For the text-containing cell, return its midpoint in (X, Y) coordinate format. 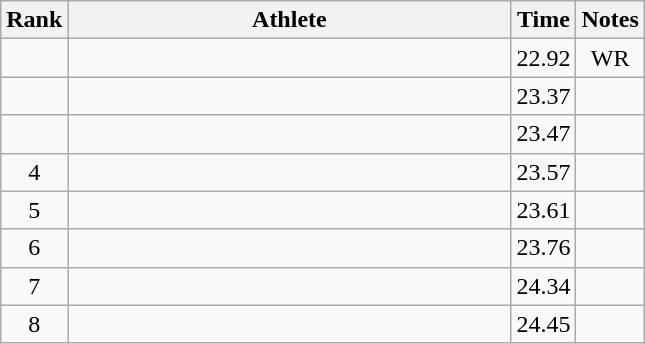
23.76 (544, 248)
4 (34, 172)
6 (34, 248)
7 (34, 286)
WR (610, 58)
23.37 (544, 96)
5 (34, 210)
Athlete (290, 20)
8 (34, 324)
22.92 (544, 58)
24.45 (544, 324)
Time (544, 20)
24.34 (544, 286)
23.61 (544, 210)
Rank (34, 20)
Notes (610, 20)
23.47 (544, 134)
23.57 (544, 172)
